Return [x, y] of the center of cell containing provided text 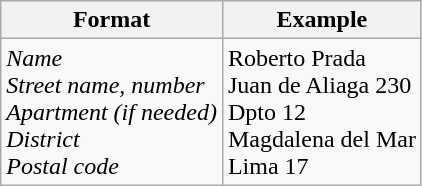
NameStreet name, numberApartment (if needed)DistrictPostal code [112, 112]
Roberto PradaJuan de Aliaga 230Dpto 12 Magdalena del MarLima 17 [322, 112]
Format [112, 20]
Example [322, 20]
